Extract the [X, Y] coordinate from the center of the cell holding the provided text.  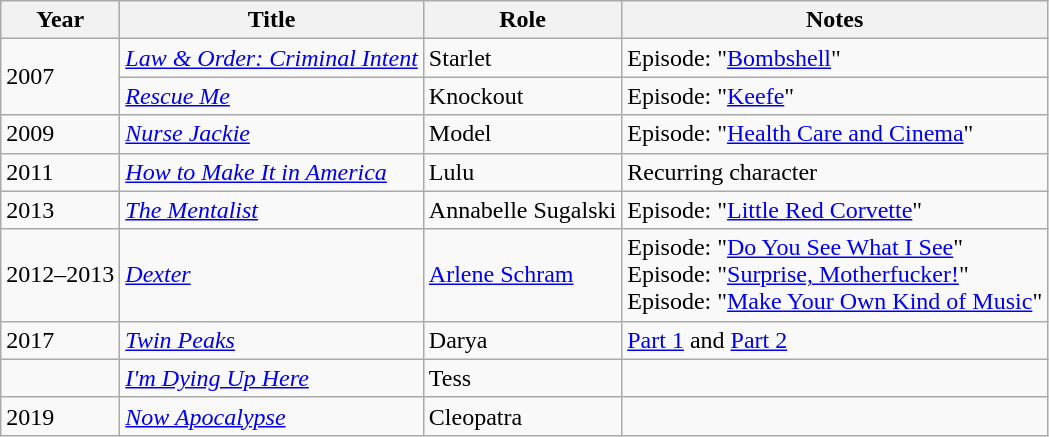
Now Apocalypse [272, 416]
Tess [522, 378]
Darya [522, 340]
Starlet [522, 58]
Episode: "Do You See What I See"Episode: "Surprise, Motherfucker!"Episode: "Make Your Own Kind of Music" [835, 275]
Episode: "Health Care and Cinema" [835, 134]
Cleopatra [522, 416]
Role [522, 20]
2019 [60, 416]
Dexter [272, 275]
Annabelle Sugalski [522, 210]
Notes [835, 20]
Rescue Me [272, 96]
Title [272, 20]
Episode: "Little Red Corvette" [835, 210]
How to Make It in America [272, 172]
Nurse Jackie [272, 134]
I'm Dying Up Here [272, 378]
2009 [60, 134]
2011 [60, 172]
2012–2013 [60, 275]
Twin Peaks [272, 340]
2017 [60, 340]
2013 [60, 210]
Law & Order: Criminal Intent [272, 58]
2007 [60, 77]
Model [522, 134]
Recurring character [835, 172]
The Mentalist [272, 210]
Lulu [522, 172]
Knockout [522, 96]
Episode: "Keefe" [835, 96]
Arlene Schram [522, 275]
Year [60, 20]
Part 1 and Part 2 [835, 340]
Episode: "Bombshell" [835, 58]
